Detect which cell encompasses the target text, then output its (X, Y) center coordinate. 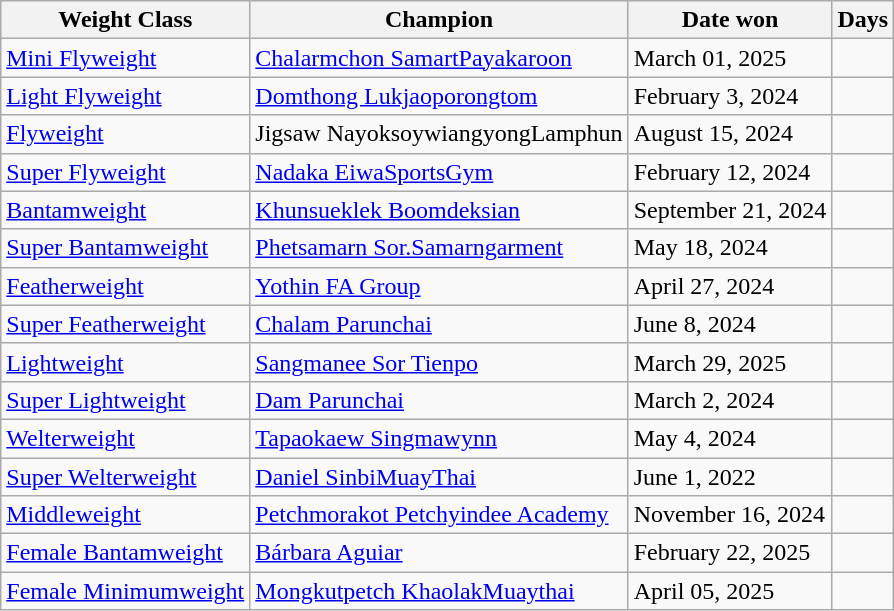
Flyweight (126, 134)
Domthong Lukjaoporongtom (439, 96)
Mongkutpetch KhaolakMuaythai (439, 591)
February 22, 2025 (730, 553)
Days (863, 20)
Sangmanee Sor Tienpo (439, 362)
Chalam Parunchai (439, 324)
Bárbara Aguiar (439, 553)
March 01, 2025 (730, 58)
Super Lightweight (126, 400)
March 29, 2025 (730, 362)
Female Minimumweight (126, 591)
Date won (730, 20)
March 2, 2024 (730, 400)
April 27, 2024 (730, 286)
Weight Class (126, 20)
Female Bantamweight (126, 553)
June 1, 2022 (730, 477)
Daniel SinbiMuayThai (439, 477)
May 4, 2024 (730, 438)
Tapaokaew Singmawynn (439, 438)
February 3, 2024 (730, 96)
Super Welterweight (126, 477)
Light Flyweight (126, 96)
Nadaka EiwaSportsGym (439, 172)
September 21, 2024 (730, 210)
Dam Parunchai (439, 400)
Phetsamarn Sor.Samarngarment (439, 248)
Super Featherweight (126, 324)
Chalarmchon SamartPayakaroon (439, 58)
Champion (439, 20)
May 18, 2024 (730, 248)
Jigsaw NayoksoywiangyongLamphun (439, 134)
Mini Flyweight (126, 58)
Featherweight (126, 286)
Middleweight (126, 515)
November 16, 2024 (730, 515)
Super Bantamweight (126, 248)
Super Flyweight (126, 172)
Welterweight (126, 438)
August 15, 2024 (730, 134)
Bantamweight (126, 210)
April 05, 2025 (730, 591)
Petchmorakot Petchyindee Academy (439, 515)
Lightweight (126, 362)
Khunsueklek Boomdeksian (439, 210)
June 8, 2024 (730, 324)
February 12, 2024 (730, 172)
Yothin FA Group (439, 286)
